From the cell containing the given text, extract its center point as [X, Y] coordinate. 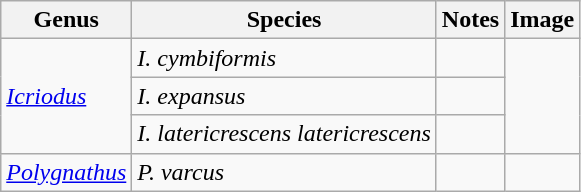
P. varcus [284, 172]
Species [284, 20]
Notes [470, 20]
Polygnathus [66, 172]
Genus [66, 20]
Icriodus [66, 96]
Image [542, 20]
I. expansus [284, 96]
I. latericrescens latericrescens [284, 134]
I. cymbiformis [284, 58]
